Detect which cell encompasses the target text, then output its [X, Y] center coordinate. 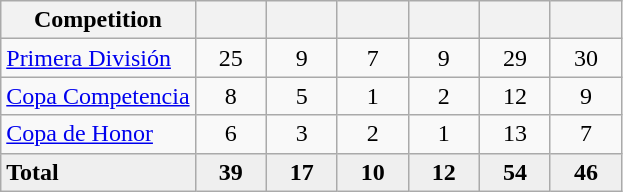
5 [302, 96]
Competition [98, 20]
39 [230, 172]
Primera División [98, 58]
8 [230, 96]
Total [98, 172]
13 [514, 134]
10 [372, 172]
6 [230, 134]
Copa de Honor [98, 134]
46 [586, 172]
54 [514, 172]
Copa Competencia [98, 96]
30 [586, 58]
3 [302, 134]
25 [230, 58]
29 [514, 58]
17 [302, 172]
